From the cell containing the given text, extract its center point as (X, Y) coordinate. 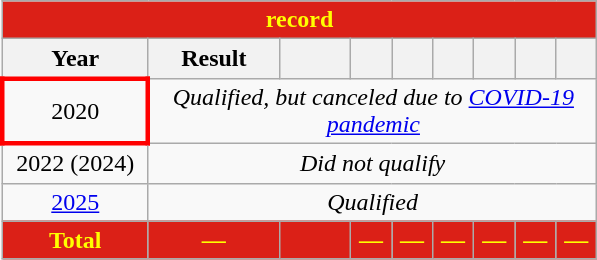
2020 (75, 110)
record (300, 20)
Qualified, but canceled due to COVID-19 pandemic (372, 110)
Result (214, 59)
Year (75, 59)
2025 (75, 202)
Total (75, 240)
Qualified (372, 202)
Did not qualify (372, 163)
2022 (2024) (75, 163)
